Return [x, y] of the center of cell containing provided text 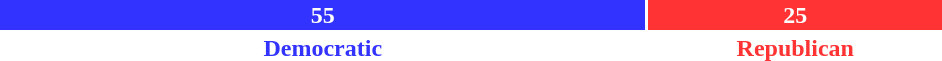
25 [796, 15]
55 [323, 15]
